Detect which cell encompasses the target text, then output its (x, y) center coordinate. 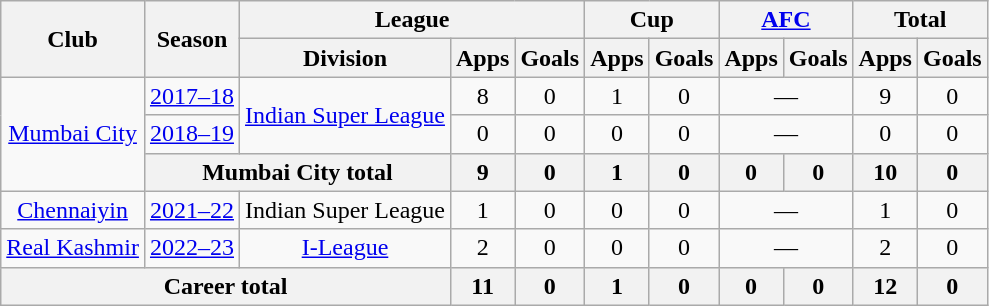
Club (73, 39)
2021–22 (192, 210)
11 (482, 286)
Real Kashmir (73, 248)
Career total (226, 286)
12 (885, 286)
10 (885, 172)
2018–19 (192, 134)
Cup (652, 20)
2022–23 (192, 248)
Mumbai City total (297, 172)
AFC (786, 20)
League (412, 20)
2017–18 (192, 96)
Season (192, 39)
Total (920, 20)
I-League (346, 248)
Chennaiyin (73, 210)
Mumbai City (73, 134)
Division (346, 58)
8 (482, 96)
